Identify which cell holds the provided text, then report its [x, y] central coordinate. 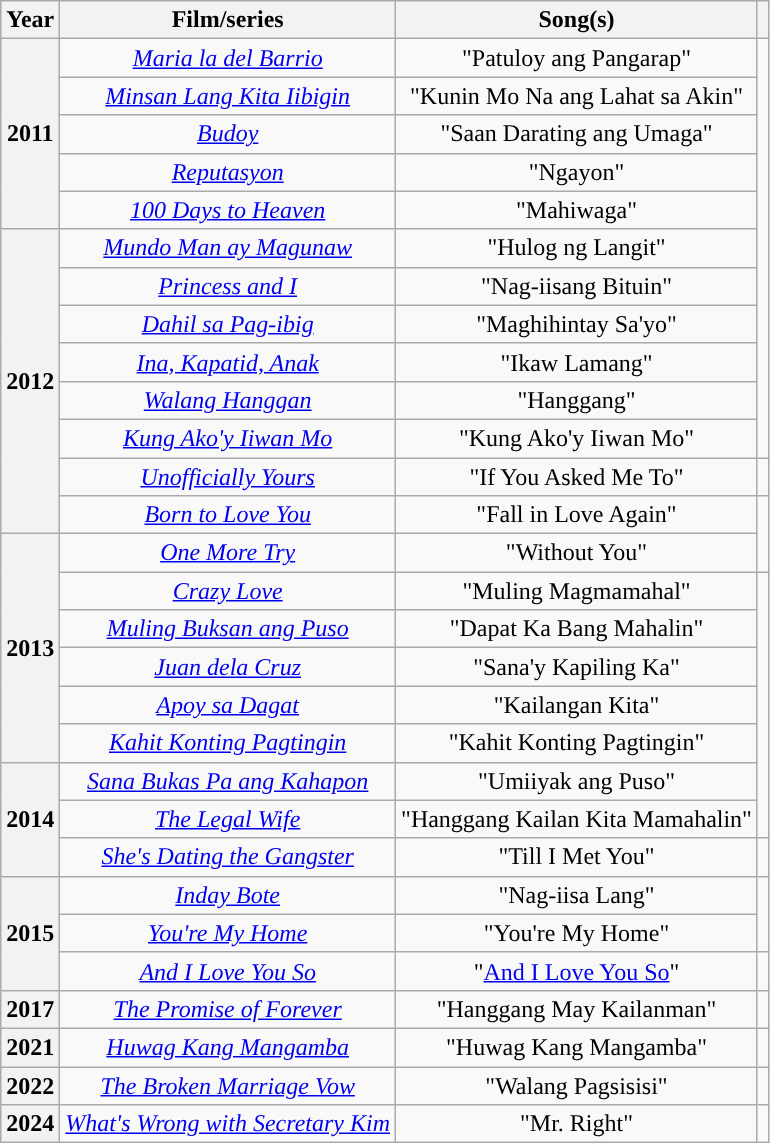
Princess and I [228, 286]
Sana Bukas Pa ang Kahapon [228, 781]
Mundo Man ay Magunaw [228, 248]
100 Days to Heaven [228, 210]
Reputasyon [228, 172]
"Hanggang May Kailanman" [577, 1009]
"Kailangan Kita" [577, 705]
Muling Buksan ang Puso [228, 629]
Apoy sa Dagat [228, 705]
"Nag-iisa Lang" [577, 895]
Born to Love You [228, 515]
Maria la del Barrio [228, 58]
"Mahiwaga" [577, 210]
"Hanggang" [577, 400]
2015 [30, 933]
Film/series [228, 20]
"Dapat Ka Bang Mahalin" [577, 629]
2014 [30, 819]
"Ikaw Lamang" [577, 362]
Huwag Kang Mangamba [228, 1047]
She's Dating the Gangster [228, 857]
"Saan Darating ang Umaga" [577, 134]
"Kung Ako'y Iiwan Mo" [577, 438]
One More Try [228, 553]
"And I Love You So" [577, 971]
2012 [30, 381]
"Till I Met You" [577, 857]
"Huwag Kang Mangamba" [577, 1047]
"Hanggang Kailan Kita Mamahalin" [577, 819]
2011 [30, 134]
"Patuloy ang Pangarap" [577, 58]
The Legal Wife [228, 819]
Kahit Konting Pagtingin [228, 743]
Budoy [228, 134]
"Sana'y Kapiling Ka" [577, 667]
"If You Asked Me To" [577, 477]
2013 [30, 648]
Walang Hanggan [228, 400]
And I Love You So [228, 971]
Minsan Lang Kita Iibigin [228, 96]
"Ngayon" [577, 172]
The Promise of Forever [228, 1009]
"Umiiyak ang Puso" [577, 781]
"Maghihintay Sa'yo" [577, 324]
"Kahit Konting Pagtingin" [577, 743]
Ina, Kapatid, Anak [228, 362]
Year [30, 20]
"Walang Pagsisisi" [577, 1085]
Crazy Love [228, 591]
"Nag-iisang Bituin" [577, 286]
"Hulog ng Langit" [577, 248]
Dahil sa Pag-ibig [228, 324]
"Without You" [577, 553]
Inday Bote [228, 895]
Song(s) [577, 20]
2017 [30, 1009]
"You're My Home" [577, 933]
You're My Home [228, 933]
The Broken Marriage Vow [228, 1085]
"Fall in Love Again" [577, 515]
Unofficially Yours [228, 477]
2021 [30, 1047]
"Mr. Right" [577, 1124]
2024 [30, 1124]
"Muling Magmamahal" [577, 591]
2022 [30, 1085]
What's Wrong with Secretary Kim [228, 1124]
Kung Ako'y Iiwan Mo [228, 438]
Juan dela Cruz [228, 667]
"Kunin Mo Na ang Lahat sa Akin" [577, 96]
